Identify which cell holds the provided text, then report its [X, Y] central coordinate. 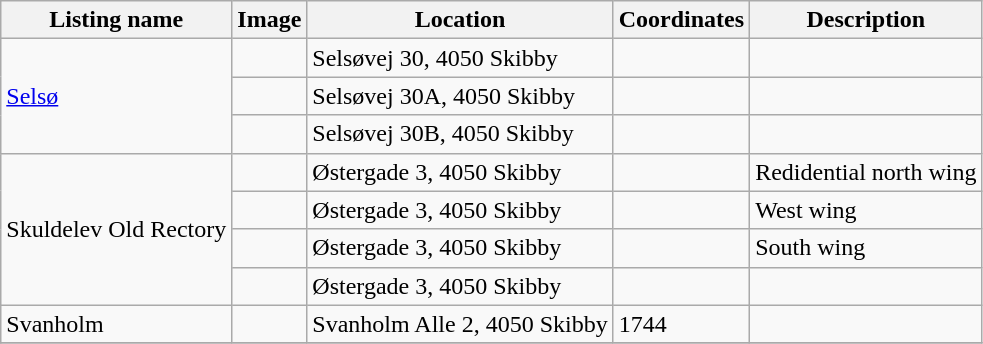
Selsøvej 30A, 4050 Skibby [460, 96]
Location [460, 20]
Redidential north wing [866, 172]
Selsø [116, 96]
Description [866, 20]
Listing name [116, 20]
South wing [866, 248]
Svanholm Alle 2, 4050 Skibby [460, 324]
Image [270, 20]
Coordinates [681, 20]
Svanholm [116, 324]
West wing [866, 210]
1744 [681, 324]
Selsøvej 30B, 4050 Skibby [460, 134]
Skuldelev Old Rectory [116, 229]
Selsøvej 30, 4050 Skibby [460, 58]
